Return the [x, y] coordinate for the center point of the cell that contains the specified text.  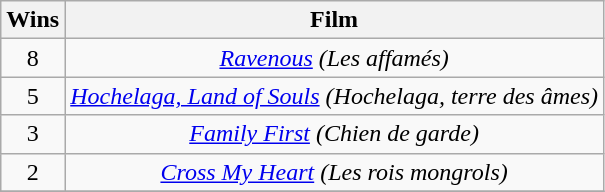
Wins [33, 20]
2 [33, 172]
5 [33, 96]
8 [33, 58]
3 [33, 134]
Cross My Heart (Les rois mongrols) [334, 172]
Hochelaga, Land of Souls (Hochelaga, terre des âmes) [334, 96]
Ravenous (Les affamés) [334, 58]
Family First (Chien de garde) [334, 134]
Film [334, 20]
